Capture the cell that displays the provided text and extract its (x, y) central coordinate. 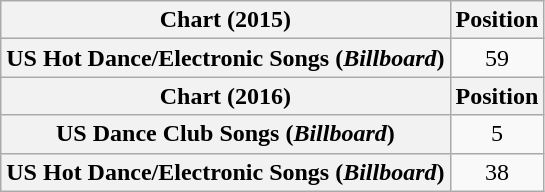
Chart (2016) (226, 96)
Chart (2015) (226, 20)
US Dance Club Songs (Billboard) (226, 134)
5 (497, 134)
38 (497, 172)
59 (497, 58)
